Pinpoint the cell where the given text exists, returning its [x, y] midpoint coordinate. 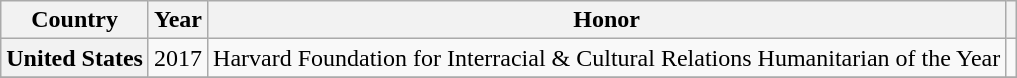
Honor [607, 20]
Harvard Foundation for Interracial & Cultural Relations Humanitarian of the Year [607, 58]
Year [178, 20]
Country [75, 20]
2017 [178, 58]
United States [75, 58]
